Locate the cell with the specified text and output its [x, y] center coordinate. 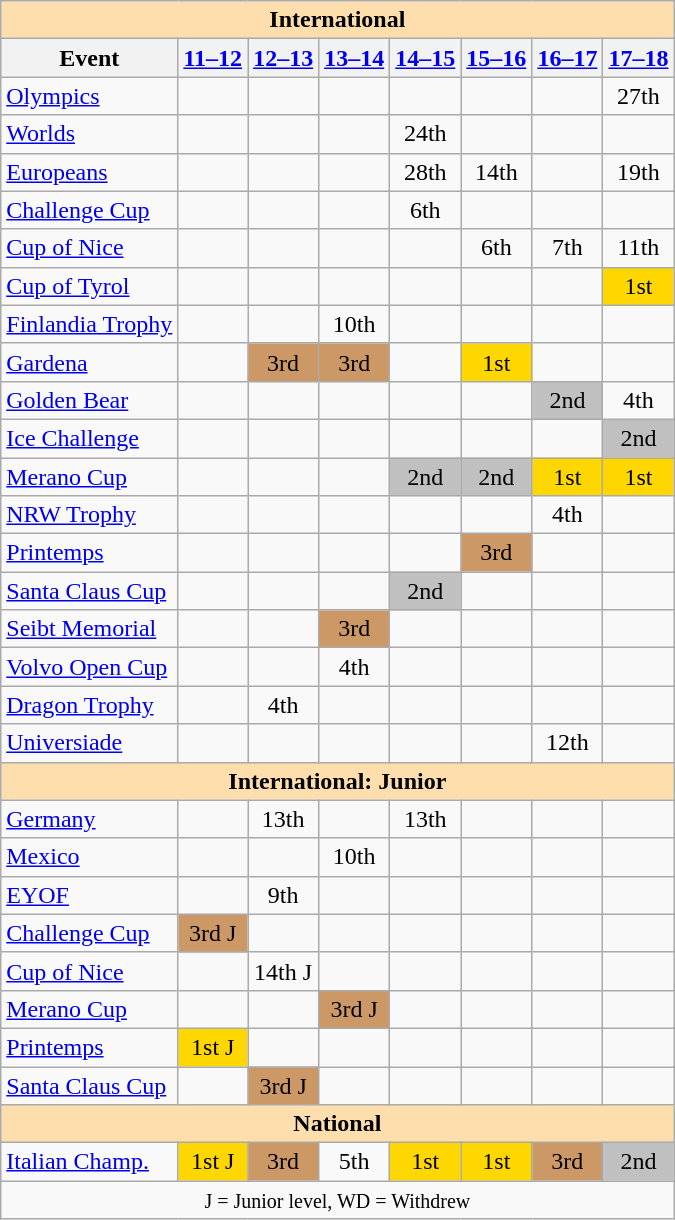
14th [496, 172]
Italian Champ. [90, 1162]
International [338, 20]
11–12 [213, 58]
16–17 [568, 58]
14–15 [426, 58]
Mexico [90, 857]
7th [568, 248]
Universiade [90, 743]
24th [426, 134]
27th [638, 96]
14th J [284, 971]
Olympics [90, 96]
Germany [90, 819]
EYOF [90, 895]
Volvo Open Cup [90, 667]
Worlds [90, 134]
Ice Challenge [90, 438]
International: Junior [338, 781]
Dragon Trophy [90, 705]
12th [568, 743]
28th [426, 172]
NRW Trophy [90, 515]
National [338, 1124]
15–16 [496, 58]
Seibt Memorial [90, 629]
12–13 [284, 58]
5th [354, 1162]
Event [90, 58]
Cup of Tyrol [90, 286]
Europeans [90, 172]
9th [284, 895]
11th [638, 248]
Finlandia Trophy [90, 324]
13–14 [354, 58]
19th [638, 172]
Golden Bear [90, 400]
17–18 [638, 58]
Gardena [90, 362]
J = Junior level, WD = Withdrew [338, 1200]
